Extract the (X, Y) coordinate from the center of the cell holding the provided text.  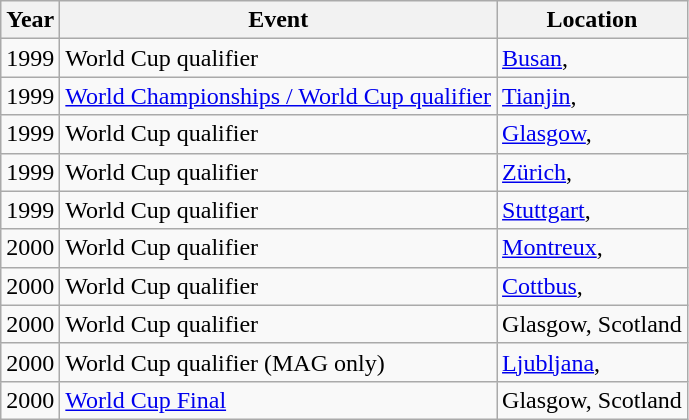
Stuttgart, (592, 210)
Tianjin, (592, 96)
World Cup qualifier (MAG only) (278, 362)
Cottbus, (592, 286)
Zürich, (592, 172)
Glasgow, (592, 134)
Ljubljana, (592, 362)
World Championships / World Cup qualifier (278, 96)
Location (592, 20)
Busan, (592, 58)
Event (278, 20)
Montreux, (592, 248)
World Cup Final (278, 400)
Year (30, 20)
